Search for the cell housing the specified text and yield its [x, y] center coordinate. 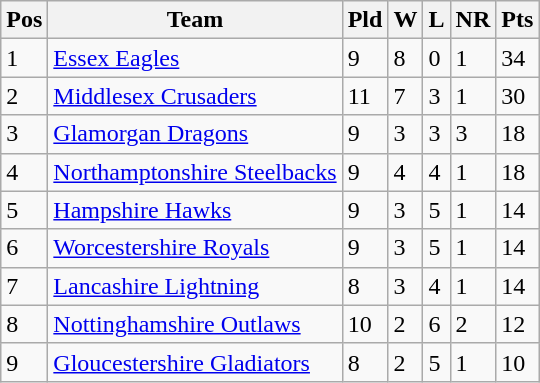
Nottinghamshire Outlaws [195, 324]
W [406, 20]
L [436, 20]
30 [518, 96]
Northamptonshire Steelbacks [195, 172]
Hampshire Hawks [195, 210]
Pld [365, 20]
NR [473, 20]
Glamorgan Dragons [195, 134]
34 [518, 58]
Essex Eagles [195, 58]
Pos [24, 20]
12 [518, 324]
Lancashire Lightning [195, 286]
Team [195, 20]
Middlesex Crusaders [195, 96]
Pts [518, 20]
Worcestershire Royals [195, 248]
0 [436, 58]
11 [365, 96]
Gloucestershire Gladiators [195, 362]
